Identify which cell holds the provided text, then report its (X, Y) central coordinate. 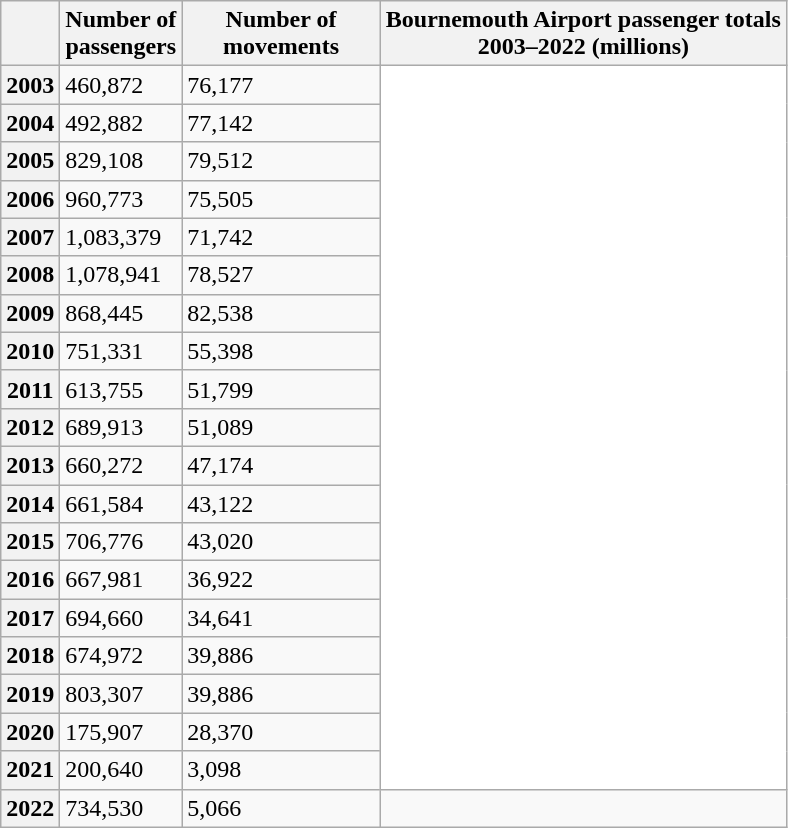
2003 (30, 85)
2012 (30, 427)
960,773 (121, 199)
2016 (30, 580)
2006 (30, 199)
2007 (30, 237)
34,641 (282, 618)
706,776 (121, 542)
77,142 (282, 123)
1,078,941 (121, 275)
868,445 (121, 313)
2021 (30, 770)
75,505 (282, 199)
47,174 (282, 465)
460,872 (121, 85)
667,981 (121, 580)
2022 (30, 808)
43,122 (282, 503)
36,922 (282, 580)
492,882 (121, 123)
79,512 (282, 161)
2015 (30, 542)
28,370 (282, 732)
43,020 (282, 542)
2008 (30, 275)
51,089 (282, 427)
2020 (30, 732)
2019 (30, 694)
Number ofpassengers (121, 34)
1,083,379 (121, 237)
3,098 (282, 770)
734,530 (121, 808)
660,272 (121, 465)
2010 (30, 351)
829,108 (121, 161)
674,972 (121, 656)
613,755 (121, 389)
200,640 (121, 770)
5,066 (282, 808)
2014 (30, 503)
2018 (30, 656)
Bournemouth Airport passenger totals2003–2022 (millions) (583, 34)
82,538 (282, 313)
2009 (30, 313)
2013 (30, 465)
78,527 (282, 275)
76,177 (282, 85)
2017 (30, 618)
2004 (30, 123)
803,307 (121, 694)
689,913 (121, 427)
51,799 (282, 389)
71,742 (282, 237)
175,907 (121, 732)
2011 (30, 389)
Number ofmovements (282, 34)
694,660 (121, 618)
751,331 (121, 351)
55,398 (282, 351)
2005 (30, 161)
661,584 (121, 503)
